Pinpoint the cell where the given text exists, returning its (X, Y) midpoint coordinate. 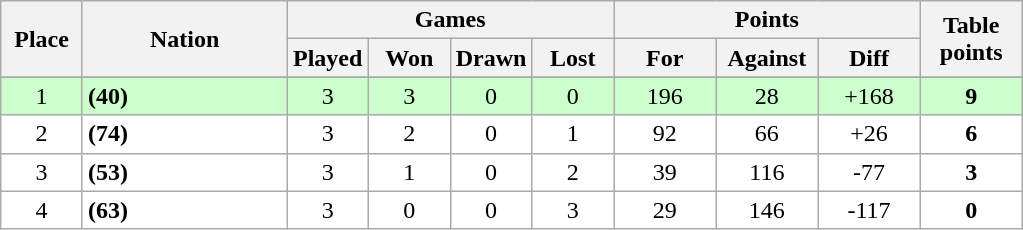
28 (767, 96)
Played (328, 58)
-117 (869, 210)
(53) (184, 172)
Diff (869, 58)
66 (767, 134)
+26 (869, 134)
Place (42, 39)
196 (665, 96)
+168 (869, 96)
Won (409, 58)
29 (665, 210)
116 (767, 172)
(74) (184, 134)
39 (665, 172)
Points (767, 20)
(63) (184, 210)
146 (767, 210)
Nation (184, 39)
For (665, 58)
(40) (184, 96)
Against (767, 58)
Tablepoints (971, 39)
6 (971, 134)
-77 (869, 172)
Games (450, 20)
92 (665, 134)
Lost (573, 58)
9 (971, 96)
Drawn (491, 58)
4 (42, 210)
